Locate the cell with the specified text and output its (x, y) center coordinate. 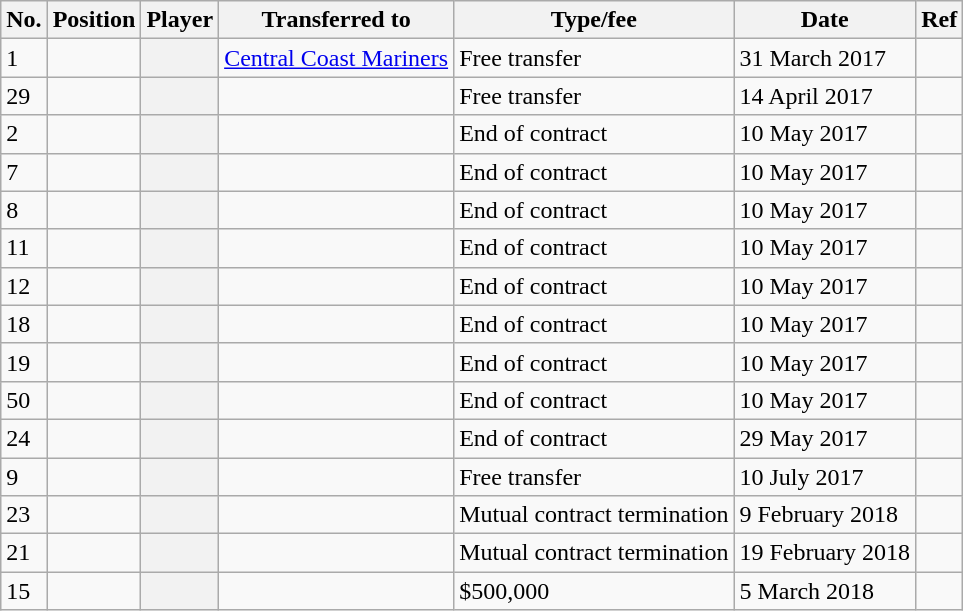
Type/fee (594, 20)
Date (825, 20)
Transferred to (336, 20)
Ref (940, 20)
2 (24, 134)
No. (24, 20)
14 April 2017 (825, 96)
23 (24, 515)
19 February 2018 (825, 553)
1 (24, 58)
Player (180, 20)
9 February 2018 (825, 515)
$500,000 (594, 591)
Position (94, 20)
29 (24, 96)
5 March 2018 (825, 591)
50 (24, 400)
19 (24, 362)
Central Coast Mariners (336, 58)
15 (24, 591)
24 (24, 438)
9 (24, 477)
21 (24, 553)
10 July 2017 (825, 477)
7 (24, 172)
29 May 2017 (825, 438)
11 (24, 248)
12 (24, 286)
18 (24, 324)
31 March 2017 (825, 58)
8 (24, 210)
